Locate the cell with the specified text and output its [X, Y] center coordinate. 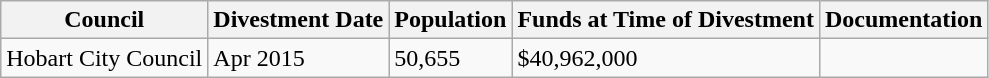
Population [450, 20]
Documentation [903, 20]
$40,962,000 [666, 58]
Council [104, 20]
50,655 [450, 58]
Divestment Date [298, 20]
Hobart City Council [104, 58]
Funds at Time of Divestment [666, 20]
Apr 2015 [298, 58]
